Output the [X, Y] coordinate of the center of the cell containing the given text.  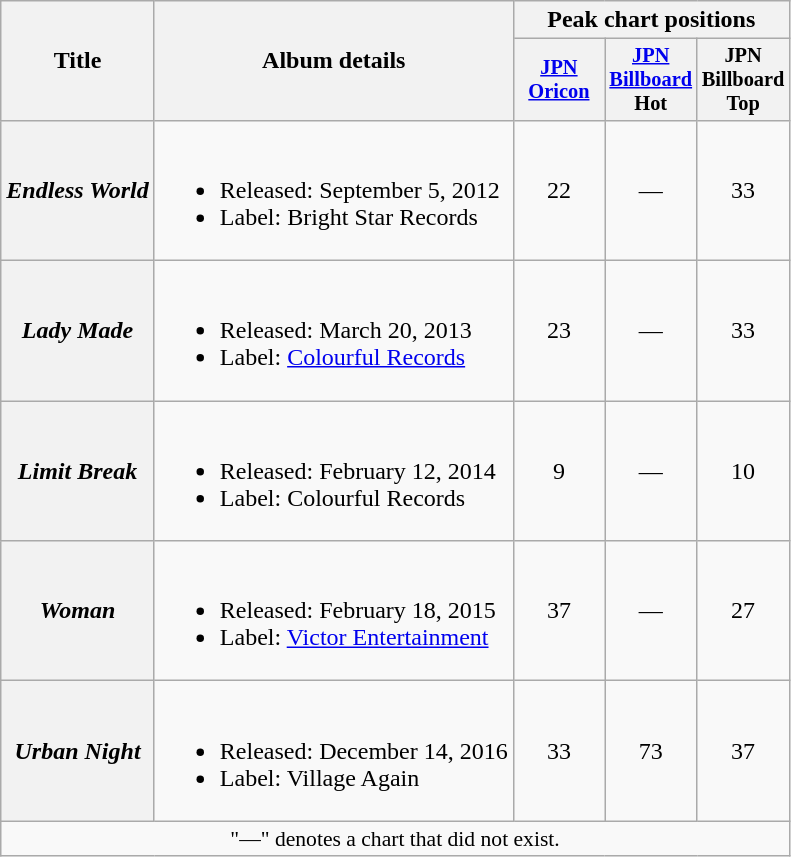
Urban Night [78, 751]
Released: December 14, 2016Label: Village Again [334, 751]
Released: February 18, 2015Label: Victor Entertainment [334, 611]
9 [558, 471]
JPNOricon [558, 80]
Title [78, 61]
Released: February 12, 2014Label: Colourful Records [334, 471]
Released: September 5, 2012Label: Bright Star Records [334, 190]
73 [651, 751]
27 [743, 611]
"—" denotes a chart that did not exist. [396, 839]
JPNBillboardTop [743, 80]
Limit Break [78, 471]
JPNBillboardHot [651, 80]
Released: March 20, 2013Label: Colourful Records [334, 331]
10 [743, 471]
Album details [334, 61]
Lady Made [78, 331]
Endless World [78, 190]
22 [558, 190]
Peak chart positions [651, 20]
23 [558, 331]
Woman [78, 611]
